From the cell containing the given text, extract its center point as (X, Y) coordinate. 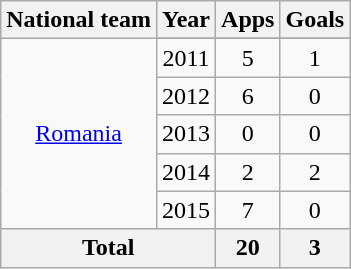
National team (79, 20)
20 (248, 248)
Goals (315, 20)
Apps (248, 20)
2014 (186, 172)
Year (186, 20)
Total (108, 248)
Romania (79, 134)
3 (315, 248)
7 (248, 210)
2011 (186, 58)
2012 (186, 96)
6 (248, 96)
2013 (186, 134)
2015 (186, 210)
5 (248, 58)
1 (315, 58)
